Capture the cell that displays the provided text and extract its (X, Y) central coordinate. 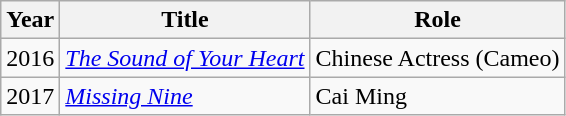
Year (30, 20)
Title (185, 20)
Missing Nine (185, 96)
Role (438, 20)
Chinese Actress (Cameo) (438, 58)
2017 (30, 96)
Cai Ming (438, 96)
2016 (30, 58)
The Sound of Your Heart (185, 58)
